Pinpoint the cell where the given text exists, returning its (X, Y) midpoint coordinate. 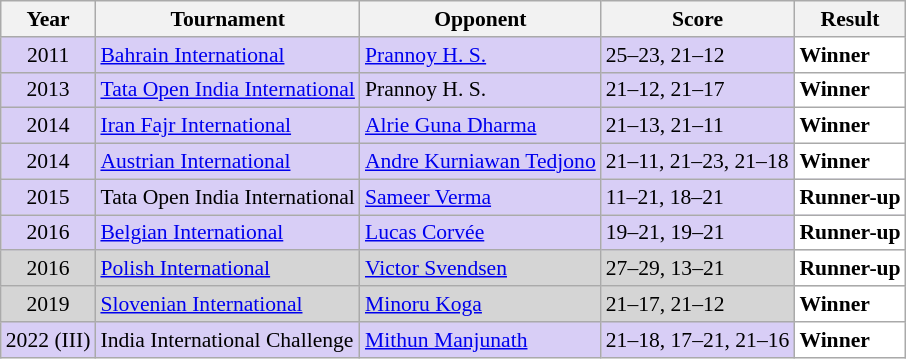
Minoru Koga (480, 304)
21–17, 21–12 (698, 304)
India International Challenge (228, 340)
Austrian International (228, 162)
Tournament (228, 19)
Year (48, 19)
Opponent (480, 19)
Polish International (228, 269)
Sameer Verma (480, 197)
Result (850, 19)
Iran Fajr International (228, 126)
2013 (48, 90)
Victor Svendsen (480, 269)
Alrie Guna Dharma (480, 126)
Bahrain International (228, 55)
Mithun Manjunath (480, 340)
11–21, 18–21 (698, 197)
Andre Kurniawan Tedjono (480, 162)
Lucas Corvée (480, 233)
19–21, 19–21 (698, 233)
21–13, 21–11 (698, 126)
2022 (III) (48, 340)
25–23, 21–12 (698, 55)
27–29, 13–21 (698, 269)
21–12, 21–17 (698, 90)
21–18, 17–21, 21–16 (698, 340)
2011 (48, 55)
2019 (48, 304)
Slovenian International (228, 304)
Belgian International (228, 233)
21–11, 21–23, 21–18 (698, 162)
2015 (48, 197)
Score (698, 19)
